From the cell containing the given text, extract its center point as (X, Y) coordinate. 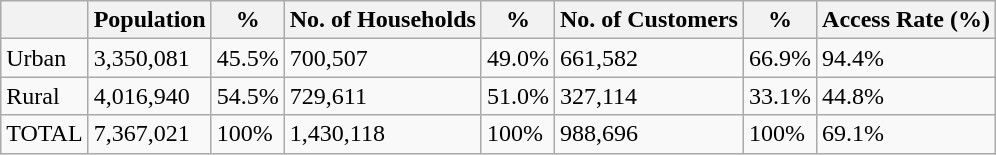
No. of Households (382, 20)
700,507 (382, 58)
54.5% (248, 96)
Urban (44, 58)
51.0% (518, 96)
33.1% (780, 96)
TOTAL (44, 134)
988,696 (648, 134)
Rural (44, 96)
Access Rate (%) (906, 20)
729,611 (382, 96)
66.9% (780, 58)
3,350,081 (150, 58)
Population (150, 20)
No. of Customers (648, 20)
44.8% (906, 96)
69.1% (906, 134)
94.4% (906, 58)
4,016,940 (150, 96)
661,582 (648, 58)
1,430,118 (382, 134)
45.5% (248, 58)
327,114 (648, 96)
49.0% (518, 58)
7,367,021 (150, 134)
